Detect which cell encompasses the target text, then output its [X, Y] center coordinate. 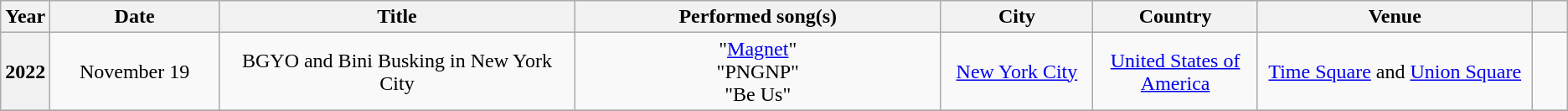
Time Square and Union Square [1395, 71]
Date [135, 17]
United States of America [1175, 71]
Performed song(s) [758, 17]
"Magnet" "PNGNP" "Be Us" [758, 71]
City [1017, 17]
Venue [1395, 17]
BGYO and Bini Busking in New York City [397, 71]
New York City [1017, 71]
Year [25, 17]
2022 [25, 71]
Title [397, 17]
Country [1175, 17]
November 19 [135, 71]
